Pinpoint the cell where the given text exists, returning its (X, Y) midpoint coordinate. 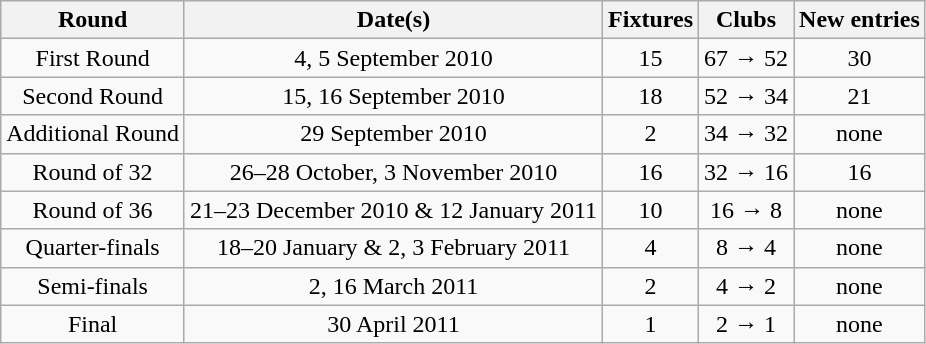
18–20 January & 2, 3 February 2011 (393, 248)
15, 16 September 2010 (393, 96)
2, 16 March 2011 (393, 286)
21–23 December 2010 & 12 January 2011 (393, 210)
34 → 32 (746, 134)
67 → 52 (746, 58)
32 → 16 (746, 172)
New entries (860, 20)
Round of 32 (93, 172)
2 → 1 (746, 324)
30 (860, 58)
30 April 2011 (393, 324)
Round of 36 (93, 210)
18 (651, 96)
16 → 8 (746, 210)
15 (651, 58)
26–28 October, 3 November 2010 (393, 172)
Date(s) (393, 20)
4 → 2 (746, 286)
4, 5 September 2010 (393, 58)
First Round (93, 58)
Second Round (93, 96)
Additional Round (93, 134)
Round (93, 20)
4 (651, 248)
52 → 34 (746, 96)
8 → 4 (746, 248)
29 September 2010 (393, 134)
Quarter-finals (93, 248)
Fixtures (651, 20)
1 (651, 324)
21 (860, 96)
10 (651, 210)
Final (93, 324)
Clubs (746, 20)
Semi-finals (93, 286)
